Search for the cell housing the specified text and yield its [X, Y] center coordinate. 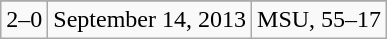
2–0 [24, 20]
MSU, 55–17 [320, 20]
September 14, 2013 [150, 20]
